Locate the cell with the specified text and output its (X, Y) center coordinate. 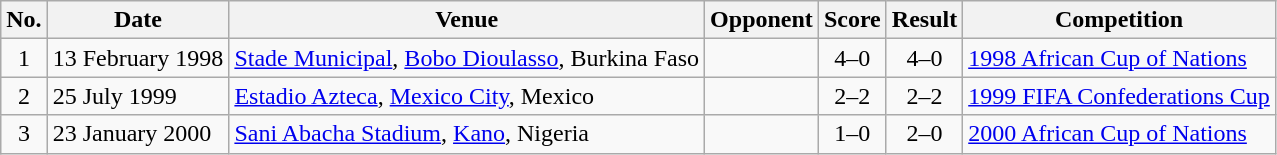
2 (24, 96)
Opponent (762, 20)
13 February 1998 (138, 58)
Date (138, 20)
Venue (467, 20)
No. (24, 20)
Stade Municipal, Bobo Dioulasso, Burkina Faso (467, 58)
1999 FIFA Confederations Cup (1120, 96)
Estadio Azteca, Mexico City, Mexico (467, 96)
25 July 1999 (138, 96)
2000 African Cup of Nations (1120, 134)
23 January 2000 (138, 134)
Competition (1120, 20)
Result (924, 20)
3 (24, 134)
1998 African Cup of Nations (1120, 58)
2–0 (924, 134)
Sani Abacha Stadium, Kano, Nigeria (467, 134)
Score (852, 20)
1–0 (852, 134)
1 (24, 58)
